Capture the cell that displays the provided text and extract its (X, Y) central coordinate. 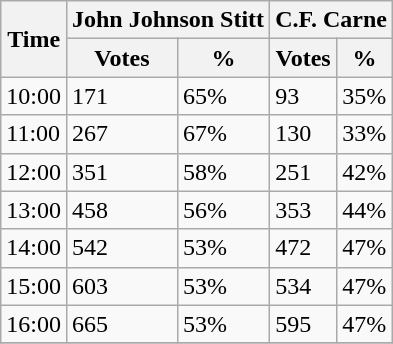
33% (365, 134)
534 (304, 286)
351 (122, 172)
35% (365, 96)
44% (365, 210)
16:00 (34, 324)
10:00 (34, 96)
12:00 (34, 172)
595 (304, 324)
267 (122, 134)
130 (304, 134)
C.F. Carne (332, 20)
458 (122, 210)
15:00 (34, 286)
14:00 (34, 248)
65% (223, 96)
Time (34, 39)
472 (304, 248)
603 (122, 286)
42% (365, 172)
665 (122, 324)
John Johnson Stitt (168, 20)
93 (304, 96)
542 (122, 248)
251 (304, 172)
67% (223, 134)
353 (304, 210)
58% (223, 172)
11:00 (34, 134)
13:00 (34, 210)
171 (122, 96)
56% (223, 210)
